Detect which cell encompasses the target text, then output its (X, Y) center coordinate. 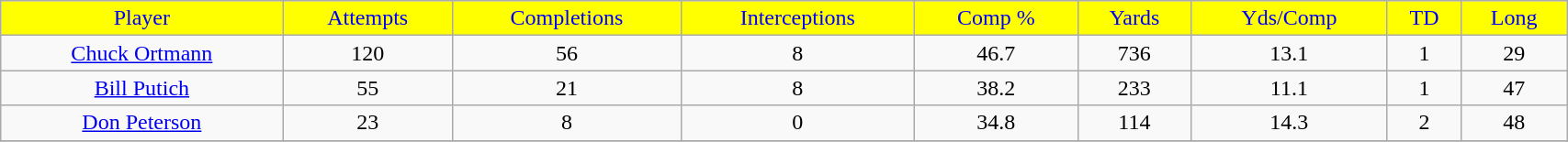
Chuck Ortmann (141, 53)
38.2 (996, 88)
Player (141, 18)
11.1 (1289, 88)
13.1 (1289, 53)
736 (1134, 53)
120 (367, 53)
29 (1514, 53)
14.3 (1289, 123)
Attempts (367, 18)
46.7 (996, 53)
34.8 (996, 123)
Long (1514, 18)
Don Peterson (141, 123)
Completions (566, 18)
2 (1424, 123)
114 (1134, 123)
23 (367, 123)
0 (797, 123)
21 (566, 88)
TD (1424, 18)
48 (1514, 123)
56 (566, 53)
Bill Putich (141, 88)
Comp % (996, 18)
55 (367, 88)
Interceptions (797, 18)
Yards (1134, 18)
233 (1134, 88)
Yds/Comp (1289, 18)
47 (1514, 88)
